From the cell containing the given text, extract its center point as [x, y] coordinate. 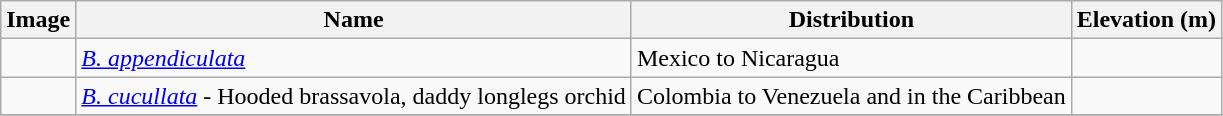
B. cucullata - Hooded brassavola, daddy longlegs orchid [354, 96]
Mexico to Nicaragua [851, 58]
B. appendiculata [354, 58]
Distribution [851, 20]
Name [354, 20]
Image [38, 20]
Colombia to Venezuela and in the Caribbean [851, 96]
Elevation (m) [1146, 20]
